Identify which cell holds the provided text, then report its [X, Y] central coordinate. 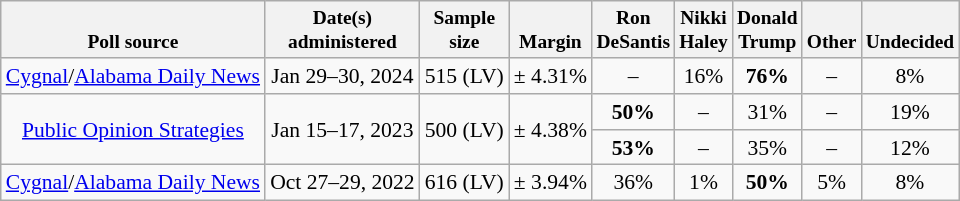
Samplesize [464, 30]
19% [910, 112]
± 4.38% [550, 130]
Public Opinion Strategies [133, 130]
515 (LV) [464, 76]
DonaldTrump [767, 30]
1% [704, 183]
Undecided [910, 30]
36% [634, 183]
Jan 29–30, 2024 [342, 76]
76% [767, 76]
Oct 27–29, 2022 [342, 183]
Other [832, 30]
NikkiHaley [704, 30]
± 4.31% [550, 76]
Jan 15–17, 2023 [342, 130]
53% [634, 148]
5% [832, 183]
35% [767, 148]
500 (LV) [464, 130]
616 (LV) [464, 183]
Margin [550, 30]
Date(s)administered [342, 30]
12% [910, 148]
Poll source [133, 30]
RonDeSantis [634, 30]
31% [767, 112]
± 3.94% [550, 183]
16% [704, 76]
